Identify which cell holds the provided text, then report its (x, y) central coordinate. 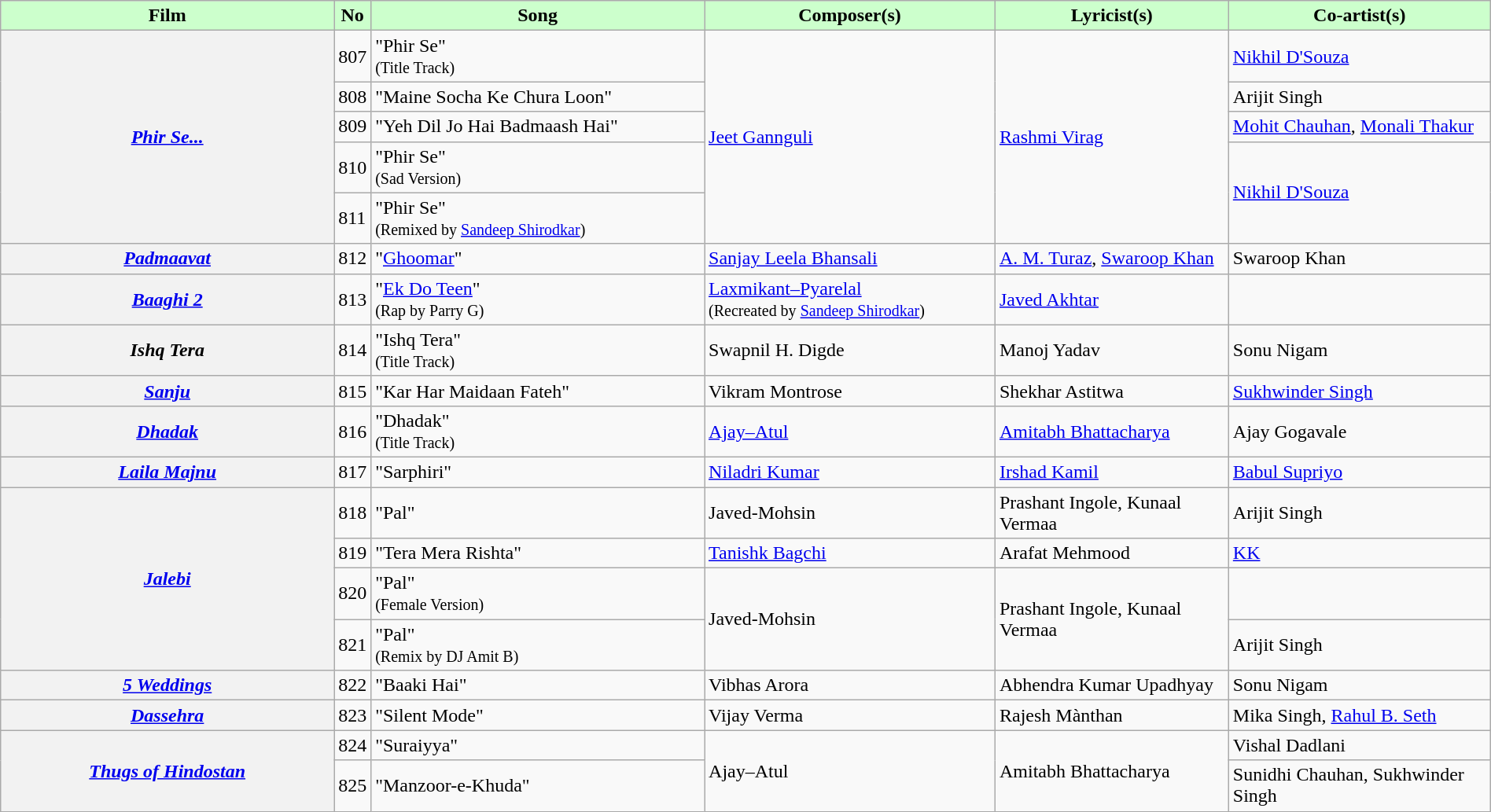
Vijay Verma (850, 715)
816 (352, 431)
Swapnil H. Digde (850, 351)
Vikram Montrose (850, 391)
"Maine Socha Ke Chura Loon" (538, 97)
KK (1359, 553)
"Phir Se"(Sad Version) (538, 167)
Javed Akhtar (1112, 299)
"Dhadak"(Title Track) (538, 431)
"Pal" (538, 513)
"Manzoor-e-Khuda" (538, 786)
Tanishk Bagchi (850, 553)
Irshad Kamil (1112, 472)
"Suraiyya" (538, 745)
Ajay Gogavale (1359, 431)
817 (352, 472)
Baaghi 2 (168, 299)
824 (352, 745)
Thugs of Hindostan (168, 770)
Dhadak (168, 431)
"Sarphiri" (538, 472)
"Silent Mode" (538, 715)
"Kar Har Maidaan Fateh" (538, 391)
Ishq Tera (168, 351)
Composer(s) (850, 16)
A. M. Turaz, Swaroop Khan (1112, 259)
Rashmi Virag (1112, 137)
814 (352, 351)
5 Weddings (168, 685)
Sanju (168, 391)
Sunidhi Chauhan, Sukhwinder Singh (1359, 786)
Shekhar Astitwa (1112, 391)
Song (538, 16)
823 (352, 715)
Arafat Mehmood (1112, 553)
807 (352, 57)
No (352, 16)
Co-artist(s) (1359, 16)
Vibhas Arora (850, 685)
Laila Majnu (168, 472)
Niladri Kumar (850, 472)
Lyricist(s) (1112, 16)
Rajesh Mànthan (1112, 715)
"Baaki Hai" (538, 685)
810 (352, 167)
"Phir Se"(Title Track) (538, 57)
818 (352, 513)
809 (352, 127)
815 (352, 391)
"Ek Do Teen"(Rap by Parry G) (538, 299)
Film (168, 16)
812 (352, 259)
"Pal"(Female Version) (538, 594)
"Ishq Tera"(Title Track) (538, 351)
Padmaavat (168, 259)
"Tera Mera Rishta" (538, 553)
808 (352, 97)
Sanjay Leela Bhansali (850, 259)
819 (352, 553)
Mika Singh, Rahul B. Seth (1359, 715)
Vishal Dadlani (1359, 745)
811 (352, 219)
813 (352, 299)
Abhendra Kumar Upadhyay (1112, 685)
"Ghoomar" (538, 259)
822 (352, 685)
Phir Se... (168, 137)
Jalebi (168, 579)
Laxmikant–Pyarelal(Recreated by Sandeep Shirodkar) (850, 299)
821 (352, 645)
Mohit Chauhan, Monali Thakur (1359, 127)
820 (352, 594)
"Pal"(Remix by DJ Amit B) (538, 645)
"Phir Se"(Remixed by Sandeep Shirodkar) (538, 219)
Babul Supriyo (1359, 472)
Sukhwinder Singh (1359, 391)
Jeet Gannguli (850, 137)
Manoj Yadav (1112, 351)
Swaroop Khan (1359, 259)
Dassehra (168, 715)
825 (352, 786)
"Yeh Dil Jo Hai Badmaash Hai" (538, 127)
